Pinpoint the cell where the given text exists, returning its [x, y] midpoint coordinate. 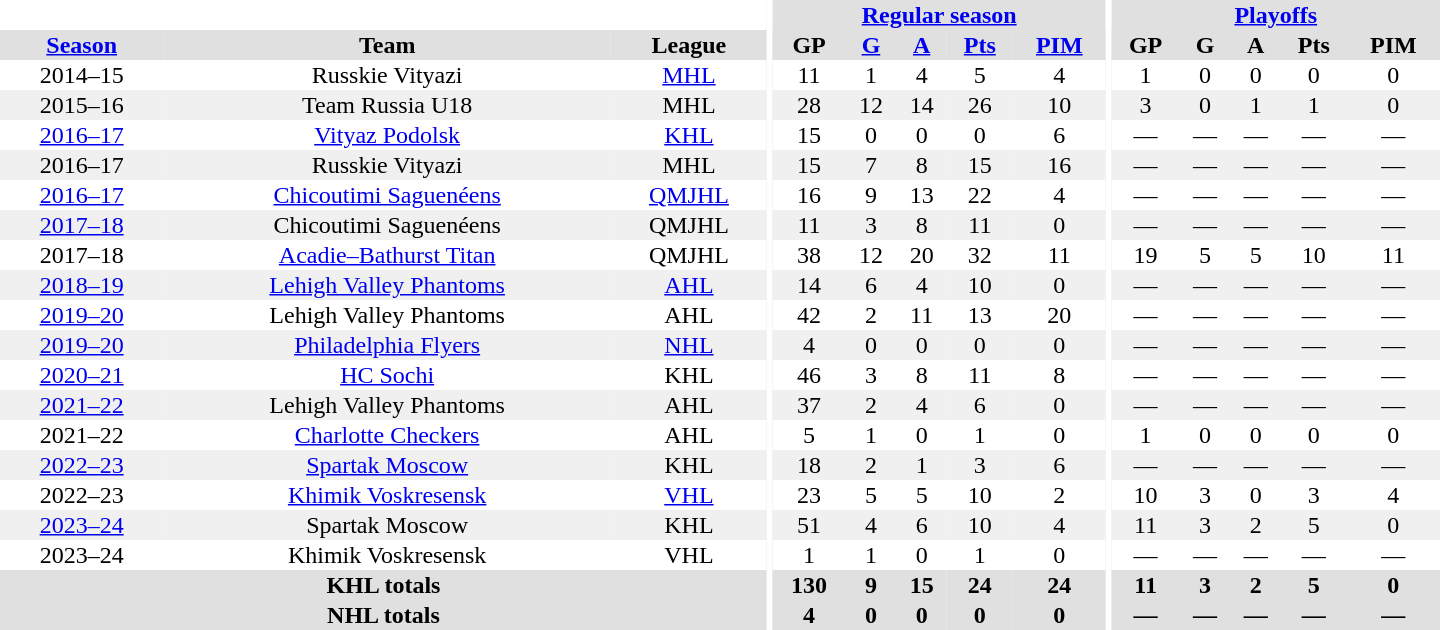
32 [980, 255]
22 [980, 195]
KHL totals [384, 585]
2015–16 [82, 105]
Season [82, 45]
28 [808, 105]
NHL [689, 345]
League [689, 45]
26 [980, 105]
46 [808, 375]
2020–21 [82, 375]
18 [808, 465]
37 [808, 405]
Philadelphia Flyers [387, 345]
2018–19 [82, 285]
2014–15 [82, 75]
130 [808, 585]
Team [387, 45]
Playoffs [1276, 15]
23 [808, 495]
NHL totals [384, 615]
42 [808, 315]
Team Russia U18 [387, 105]
19 [1146, 255]
HC Sochi [387, 375]
7 [872, 165]
Vityaz Podolsk [387, 135]
Regular season [938, 15]
51 [808, 525]
Acadie–Bathurst Titan [387, 255]
38 [808, 255]
Charlotte Checkers [387, 435]
